Identify which cell holds the provided text, then report its [X, Y] central coordinate. 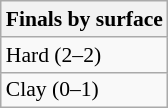
Hard (2–2) [84, 55]
Finals by surface [84, 19]
Clay (0–1) [84, 90]
